Search for the cell housing the specified text and yield its [x, y] center coordinate. 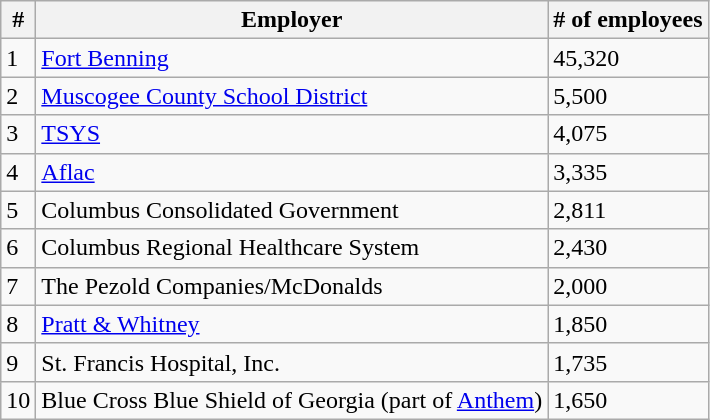
6 [18, 248]
TSYS [292, 134]
1,650 [628, 400]
4,075 [628, 134]
Employer [292, 20]
5,500 [628, 96]
# [18, 20]
8 [18, 324]
Fort Benning [292, 58]
Columbus Consolidated Government [292, 210]
45,320 [628, 58]
3 [18, 134]
3,335 [628, 172]
10 [18, 400]
2,000 [628, 286]
1,850 [628, 324]
2,430 [628, 248]
2,811 [628, 210]
St. Francis Hospital, Inc. [292, 362]
7 [18, 286]
5 [18, 210]
1 [18, 58]
1,735 [628, 362]
# of employees [628, 20]
Muscogee County School District [292, 96]
Pratt & Whitney [292, 324]
9 [18, 362]
Aflac [292, 172]
Columbus Regional Healthcare System [292, 248]
4 [18, 172]
2 [18, 96]
The Pezold Companies/McDonalds [292, 286]
Blue Cross Blue Shield of Georgia (part of Anthem) [292, 400]
